Capture the cell that displays the provided text and extract its [x, y] central coordinate. 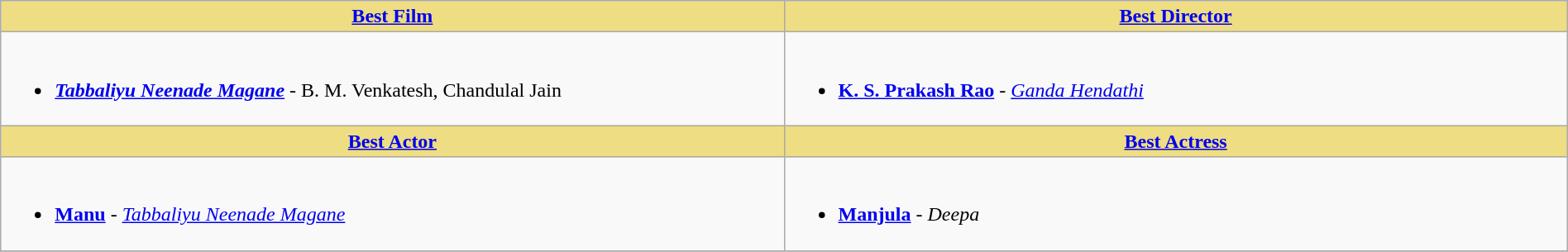
Best Actress [1176, 141]
Manu - Tabbaliyu Neenade Magane [392, 203]
Best Director [1176, 17]
Best Actor [392, 141]
Manjula - Deepa [1176, 203]
Tabbaliyu Neenade Magane - B. M. Venkatesh, Chandulal Jain [392, 79]
K. S. Prakash Rao - Ganda Hendathi [1176, 79]
Best Film [392, 17]
